Identify which cell holds the provided text, then report its (x, y) central coordinate. 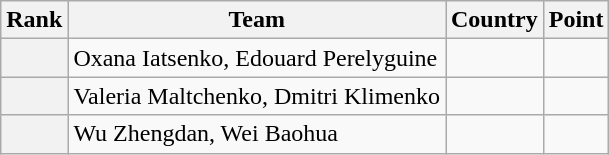
Rank (34, 20)
Oxana Iatsenko, Edouard Perelyguine (257, 58)
Point (576, 20)
Team (257, 20)
Wu Zhengdan, Wei Baohua (257, 134)
Country (495, 20)
Valeria Maltchenko, Dmitri Klimenko (257, 96)
